Detect which cell encompasses the target text, then output its (X, Y) center coordinate. 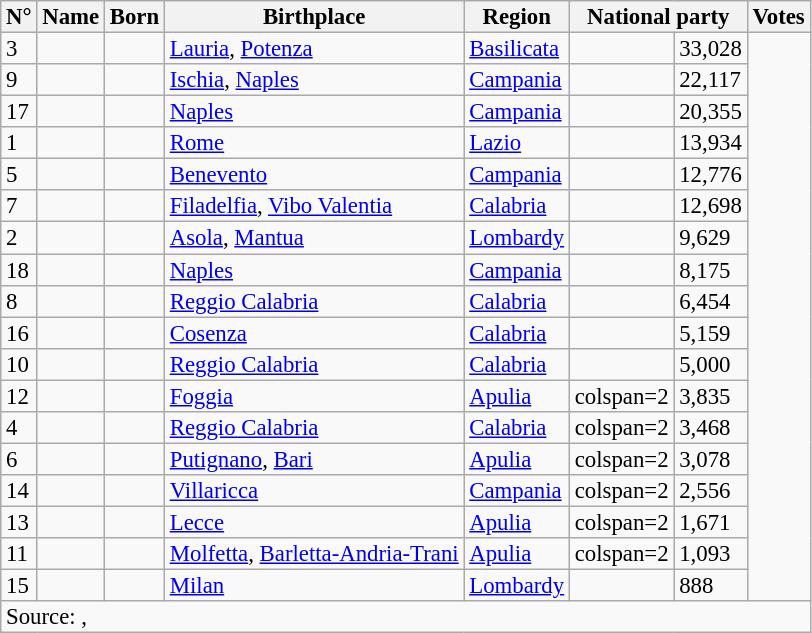
1 (19, 143)
Ischia, Naples (314, 80)
12,698 (710, 206)
9 (19, 80)
Source: , (406, 617)
15 (19, 586)
5,000 (710, 364)
12 (19, 396)
10 (19, 364)
888 (710, 586)
Putignano, Bari (314, 459)
Lazio (516, 143)
Molfetta, Barletta-Andria-Trani (314, 554)
Lauria, Potenza (314, 49)
3,835 (710, 396)
Region (516, 17)
Birthplace (314, 17)
Born (134, 17)
14 (19, 491)
5,159 (710, 333)
3,078 (710, 459)
Filadelfia, Vibo Valentia (314, 206)
6,454 (710, 301)
6 (19, 459)
22,117 (710, 80)
4 (19, 428)
Lecce (314, 522)
Asola, Mantua (314, 238)
N° (19, 17)
16 (19, 333)
33,028 (710, 49)
12,776 (710, 175)
1,093 (710, 554)
9,629 (710, 238)
Basilicata (516, 49)
National party (658, 17)
Villaricca (314, 491)
Benevento (314, 175)
Foggia (314, 396)
Milan (314, 586)
8,175 (710, 270)
7 (19, 206)
17 (19, 112)
20,355 (710, 112)
2,556 (710, 491)
13,934 (710, 143)
Votes (778, 17)
5 (19, 175)
Rome (314, 143)
1,671 (710, 522)
13 (19, 522)
18 (19, 270)
2 (19, 238)
8 (19, 301)
Name (71, 17)
11 (19, 554)
3,468 (710, 428)
3 (19, 49)
Cosenza (314, 333)
